Detect which cell encompasses the target text, then output its (X, Y) center coordinate. 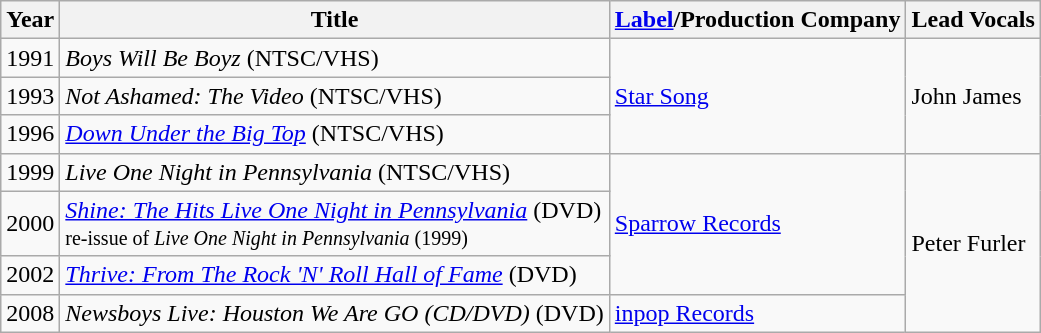
2008 (30, 313)
Peter Furler (973, 242)
Label/Production Company (758, 20)
1999 (30, 172)
inpop Records (758, 313)
Live One Night in Pennsylvania (NTSC/VHS) (334, 172)
2002 (30, 275)
Title (334, 20)
1993 (30, 96)
2000 (30, 224)
Thrive: From The Rock 'N' Roll Hall of Fame (DVD) (334, 275)
Shine: The Hits Live One Night in Pennsylvania (DVD)re-issue of Live One Night in Pennsylvania (1999) (334, 224)
Lead Vocals (973, 20)
Down Under the Big Top (NTSC/VHS) (334, 134)
Not Ashamed: The Video (NTSC/VHS) (334, 96)
1991 (30, 58)
Year (30, 20)
Boys Will Be Boyz (NTSC/VHS) (334, 58)
Newsboys Live: Houston We Are GO (CD/DVD) (DVD) (334, 313)
Star Song (758, 96)
John James (973, 96)
1996 (30, 134)
Sparrow Records (758, 224)
